From the cell containing the given text, extract its center point as [X, Y] coordinate. 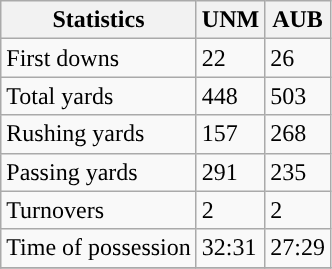
Turnovers [99, 210]
Passing yards [99, 172]
22 [230, 58]
Rushing yards [99, 134]
503 [298, 96]
Total yards [99, 96]
AUB [298, 20]
Statistics [99, 20]
157 [230, 134]
291 [230, 172]
26 [298, 58]
Time of possession [99, 248]
268 [298, 134]
448 [230, 96]
27:29 [298, 248]
First downs [99, 58]
UNM [230, 20]
235 [298, 172]
32:31 [230, 248]
